Identify which cell holds the provided text, then report its (X, Y) central coordinate. 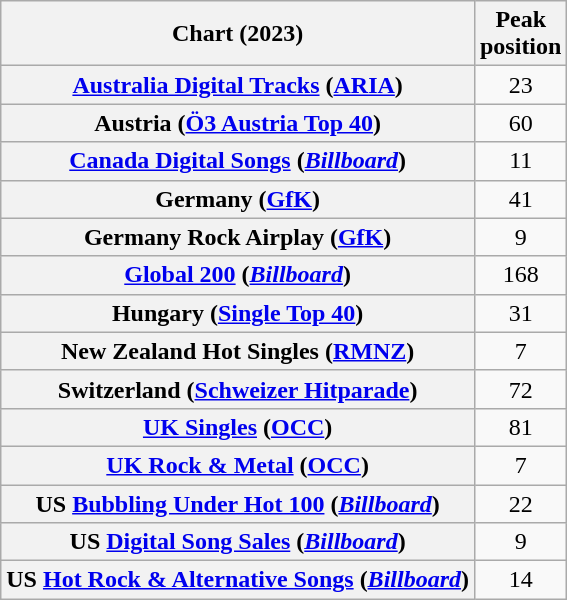
Hungary (Single Top 40) (238, 313)
Chart (2023) (238, 34)
Germany Rock Airplay (GfK) (238, 237)
23 (520, 85)
11 (520, 161)
60 (520, 123)
Canada Digital Songs (Billboard) (238, 161)
72 (520, 389)
Peakposition (520, 34)
New Zealand Hot Singles (RMNZ) (238, 351)
41 (520, 199)
US Digital Song Sales (Billboard) (238, 542)
US Bubbling Under Hot 100 (Billboard) (238, 503)
22 (520, 503)
81 (520, 427)
Germany (GfK) (238, 199)
US Hot Rock & Alternative Songs (Billboard) (238, 580)
31 (520, 313)
Switzerland (Schweizer Hitparade) (238, 389)
UK Singles (OCC) (238, 427)
168 (520, 275)
Australia Digital Tracks (ARIA) (238, 85)
14 (520, 580)
Global 200 (Billboard) (238, 275)
Austria (Ö3 Austria Top 40) (238, 123)
UK Rock & Metal (OCC) (238, 465)
